Extract the (x, y) coordinate from the center of the cell holding the provided text.  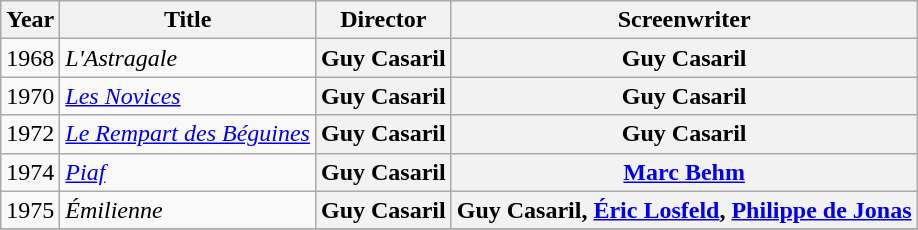
1975 (30, 210)
1974 (30, 172)
1968 (30, 58)
Les Novices (188, 96)
Piaf (188, 172)
Screenwriter (684, 20)
1972 (30, 134)
Year (30, 20)
Title (188, 20)
Guy Casaril, Éric Losfeld, Philippe de Jonas (684, 210)
1970 (30, 96)
Marc Behm (684, 172)
Director (383, 20)
Émilienne (188, 210)
Le Rempart des Béguines (188, 134)
L'Astragale (188, 58)
